Locate the cell with the specified text and output its [X, Y] center coordinate. 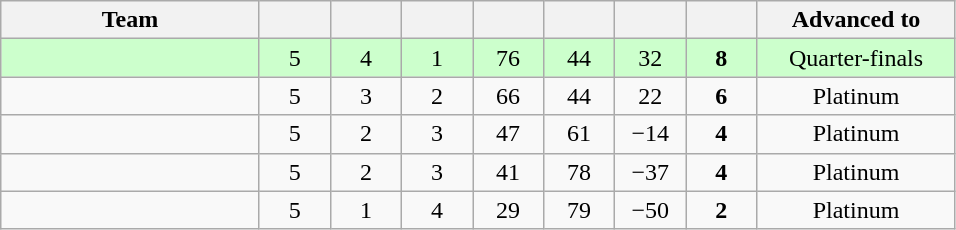
6 [722, 96]
47 [508, 134]
Team [130, 20]
32 [650, 58]
76 [508, 58]
−14 [650, 134]
Advanced to [856, 20]
Quarter-finals [856, 58]
−37 [650, 172]
61 [580, 134]
22 [650, 96]
8 [722, 58]
79 [580, 210]
29 [508, 210]
78 [580, 172]
66 [508, 96]
−50 [650, 210]
41 [508, 172]
